Search for the cell housing the specified text and yield its (X, Y) center coordinate. 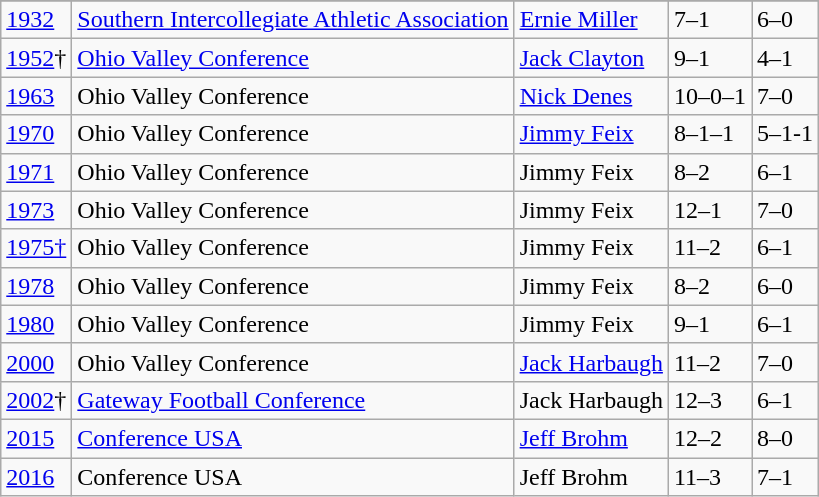
2015 (36, 438)
8–0 (786, 438)
1978 (36, 286)
Jack Clayton (591, 58)
12–2 (710, 438)
1970 (36, 134)
8–1–1 (710, 134)
11–3 (710, 477)
10–0–1 (710, 96)
Ernie Miller (591, 20)
1971 (36, 172)
1963 (36, 96)
Nick Denes (591, 96)
12–3 (710, 400)
2000 (36, 362)
12–1 (710, 210)
1952† (36, 58)
Gateway Football Conference (293, 400)
5–1-1 (786, 134)
1932 (36, 20)
1980 (36, 324)
2002† (36, 400)
2016 (36, 477)
Southern Intercollegiate Athletic Association (293, 20)
1973 (36, 210)
4–1 (786, 58)
1975† (36, 248)
